Identify which cell holds the provided text, then report its [X, Y] central coordinate. 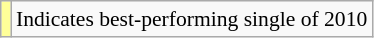
Indicates best-performing single of 2010 [192, 19]
